Locate the cell with the specified text and output its [X, Y] center coordinate. 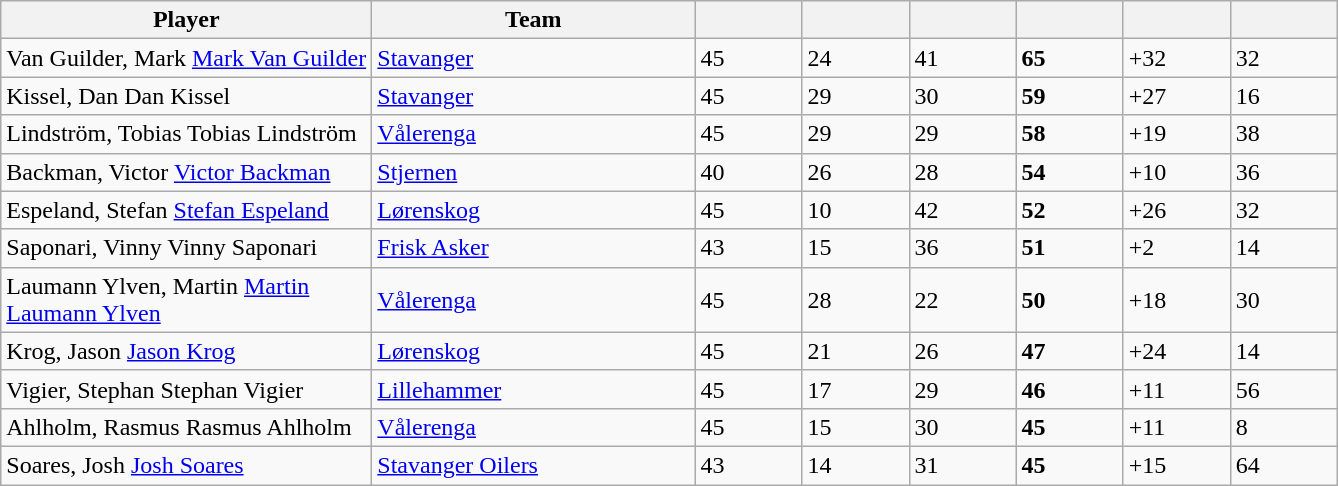
41 [962, 58]
+27 [1176, 96]
+24 [1176, 351]
Van Guilder, Mark Mark Van Guilder [186, 58]
59 [1070, 96]
40 [748, 172]
10 [856, 210]
21 [856, 351]
Stavanger Oilers [534, 465]
Player [186, 20]
16 [1284, 96]
52 [1070, 210]
58 [1070, 134]
47 [1070, 351]
+18 [1176, 300]
46 [1070, 389]
+15 [1176, 465]
Saponari, Vinny Vinny Saponari [186, 248]
22 [962, 300]
+2 [1176, 248]
Krog, Jason Jason Krog [186, 351]
54 [1070, 172]
64 [1284, 465]
31 [962, 465]
42 [962, 210]
8 [1284, 427]
+19 [1176, 134]
+26 [1176, 210]
Frisk Asker [534, 248]
65 [1070, 58]
Ahlholm, Rasmus Rasmus Ahlholm [186, 427]
Kissel, Dan Dan Kissel [186, 96]
50 [1070, 300]
Laumann Ylven, Martin Martin Laumann Ylven [186, 300]
Soares, Josh Josh Soares [186, 465]
Stjernen [534, 172]
17 [856, 389]
+32 [1176, 58]
56 [1284, 389]
Vigier, Stephan Stephan Vigier [186, 389]
Lindström, Tobias Tobias Lindström [186, 134]
Lillehammer [534, 389]
38 [1284, 134]
Espeland, Stefan Stefan Espeland [186, 210]
Team [534, 20]
24 [856, 58]
Backman, Victor Victor Backman [186, 172]
51 [1070, 248]
+10 [1176, 172]
